Output the (x, y) coordinate of the center of the cell containing the given text.  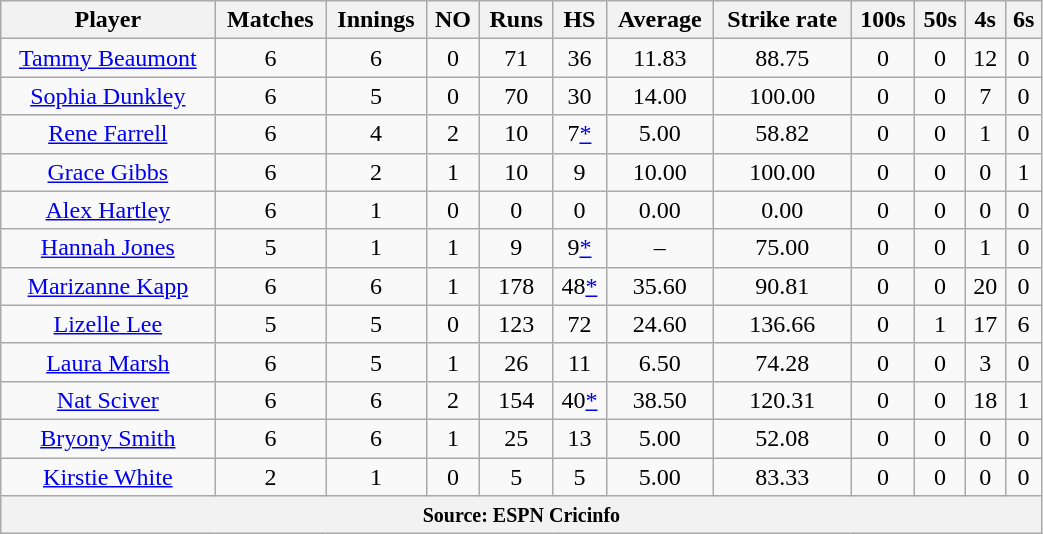
70 (516, 96)
26 (516, 362)
Hannah Jones (108, 248)
88.75 (782, 58)
– (660, 248)
9* (580, 248)
Bryony Smith (108, 438)
Strike rate (782, 20)
7 (985, 96)
Matches (270, 20)
Tammy Beaumont (108, 58)
71 (516, 58)
Sophia Dunkley (108, 96)
4 (376, 134)
50s (940, 20)
20 (985, 286)
72 (580, 324)
7* (580, 134)
13 (580, 438)
52.08 (782, 438)
90.81 (782, 286)
36 (580, 58)
14.00 (660, 96)
18 (985, 400)
154 (516, 400)
Average (660, 20)
Runs (516, 20)
83.33 (782, 477)
Kirstie White (108, 477)
120.31 (782, 400)
HS (580, 20)
Lizelle Lee (108, 324)
11.83 (660, 58)
Laura Marsh (108, 362)
6.50 (660, 362)
10.00 (660, 172)
Marizanne Kapp (108, 286)
100s (883, 20)
4s (985, 20)
48* (580, 286)
Alex Hartley (108, 210)
38.50 (660, 400)
40* (580, 400)
17 (985, 324)
NO (452, 20)
Innings (376, 20)
75.00 (782, 248)
11 (580, 362)
123 (516, 324)
Nat Sciver (108, 400)
35.60 (660, 286)
136.66 (782, 324)
Grace Gibbs (108, 172)
24.60 (660, 324)
74.28 (782, 362)
30 (580, 96)
25 (516, 438)
6s (1024, 20)
178 (516, 286)
3 (985, 362)
Player (108, 20)
12 (985, 58)
Rene Farrell (108, 134)
Source: ESPN Cricinfo (522, 515)
58.82 (782, 134)
